Locate the cell with the specified text and output its [X, Y] center coordinate. 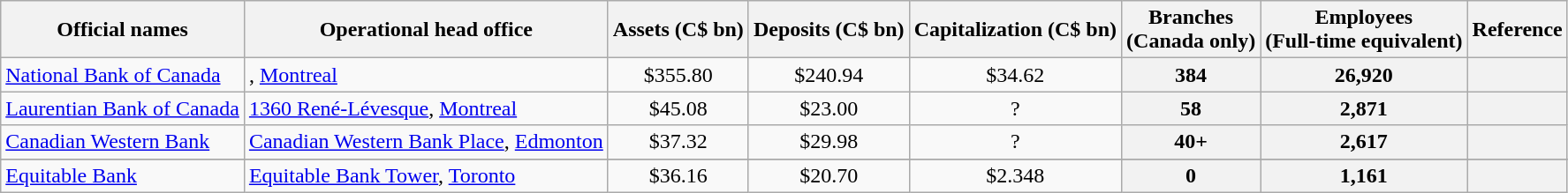
Operational head office [426, 30]
$29.98 [829, 142]
Equitable Bank Tower, Toronto [426, 175]
, Montreal [426, 75]
Assets (C$ bn) [678, 30]
$36.16 [678, 175]
$37.32 [678, 142]
Equitable Bank [123, 175]
Capitalization (C$ bn) [1015, 30]
National Bank of Canada [123, 75]
Canadian Western Bank Place, Edmonton [426, 142]
$355.80 [678, 75]
Laurentian Bank of Canada [123, 108]
Canadian Western Bank [123, 142]
2,871 [1364, 108]
384 [1191, 75]
$45.08 [678, 108]
$2.348 [1015, 175]
Branches(Canada only) [1191, 30]
26,920 [1364, 75]
1,161 [1364, 175]
1360 René-Lévesque, Montreal [426, 108]
0 [1191, 175]
40+ [1191, 142]
Deposits (C$ bn) [829, 30]
$34.62 [1015, 75]
$20.70 [829, 175]
Reference [1518, 30]
$240.94 [829, 75]
Employees (Full-time equivalent) [1364, 30]
Official names [123, 30]
2,617 [1364, 142]
$23.00 [829, 108]
58 [1191, 108]
